Return (X, Y) of the center of cell containing provided text 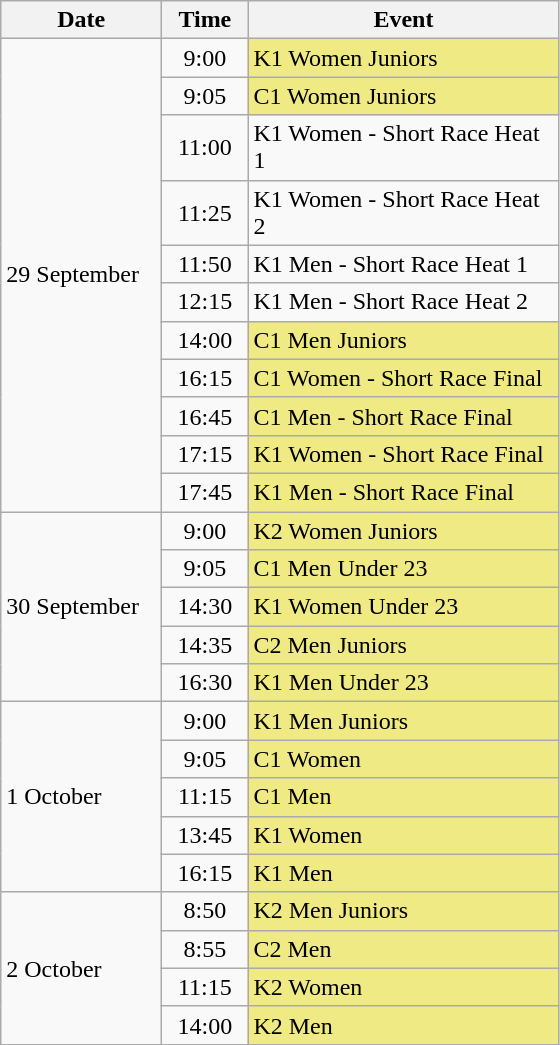
K1 Women (404, 835)
C1 Men Under 23 (404, 569)
Time (205, 20)
K2 Women Juniors (404, 531)
C1 Women (404, 759)
8:55 (205, 949)
C2 Men (404, 949)
K2 Men (404, 1025)
11:25 (205, 212)
K1 Women Under 23 (404, 607)
C1 Men Juniors (404, 340)
K1 Women - Short Race Heat 2 (404, 212)
11:00 (205, 148)
K1 Men - Short Race Heat 1 (404, 264)
C1 Women Juniors (404, 96)
K1 Men - Short Race Heat 2 (404, 302)
C1 Men (404, 797)
2 October (82, 968)
16:30 (205, 683)
K2 Men Juniors (404, 911)
Date (82, 20)
29 September (82, 276)
11:50 (205, 264)
30 September (82, 607)
K1 Women - Short Race Final (404, 454)
K1 Men Under 23 (404, 683)
16:45 (205, 416)
K1 Women - Short Race Heat 1 (404, 148)
C2 Men Juniors (404, 645)
C1 Men - Short Race Final (404, 416)
K1 Women Juniors (404, 58)
14:35 (205, 645)
13:45 (205, 835)
K1 Men - Short Race Final (404, 492)
14:30 (205, 607)
K1 Men Juniors (404, 721)
K1 Men (404, 873)
C1 Women - Short Race Final (404, 378)
Event (404, 20)
12:15 (205, 302)
17:45 (205, 492)
17:15 (205, 454)
8:50 (205, 911)
K2 Women (404, 987)
1 October (82, 797)
